Determine the (x, y) coordinate at the center of the cell enclosing the given text.  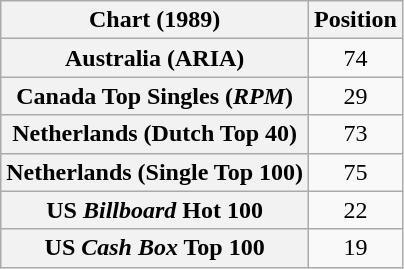
Canada Top Singles (RPM) (155, 96)
Netherlands (Single Top 100) (155, 172)
US Cash Box Top 100 (155, 248)
US Billboard Hot 100 (155, 210)
75 (356, 172)
Chart (1989) (155, 20)
Position (356, 20)
Netherlands (Dutch Top 40) (155, 134)
73 (356, 134)
74 (356, 58)
Australia (ARIA) (155, 58)
19 (356, 248)
22 (356, 210)
29 (356, 96)
